Pinpoint the cell where the given text exists, returning its [x, y] midpoint coordinate. 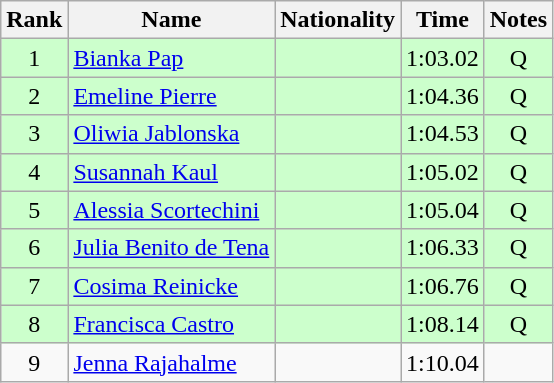
Time [442, 20]
1:04.53 [442, 134]
1 [34, 58]
1:06.33 [442, 248]
Susannah Kaul [172, 172]
Julia Benito de Tena [172, 248]
1:05.04 [442, 210]
1:06.76 [442, 286]
Emeline Pierre [172, 96]
9 [34, 362]
1:03.02 [442, 58]
Nationality [338, 20]
3 [34, 134]
Notes [518, 20]
Cosima Reinicke [172, 286]
5 [34, 210]
8 [34, 324]
Francisca Castro [172, 324]
6 [34, 248]
1:10.04 [442, 362]
1:05.02 [442, 172]
2 [34, 96]
Alessia Scortechini [172, 210]
Rank [34, 20]
Jenna Rajahalme [172, 362]
1:04.36 [442, 96]
Name [172, 20]
Bianka Pap [172, 58]
7 [34, 286]
1:08.14 [442, 324]
4 [34, 172]
Oliwia Jablonska [172, 134]
